Output the [X, Y] coordinate of the center of the cell containing the given text.  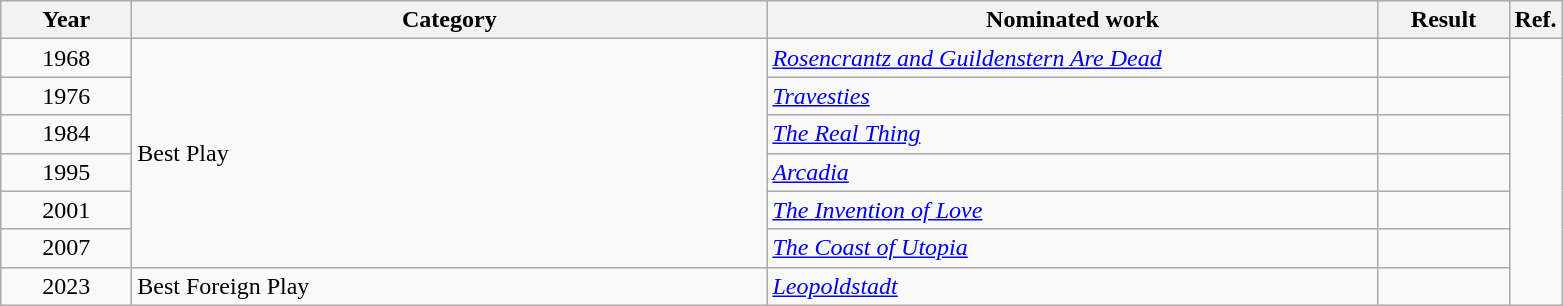
The Real Thing [1072, 134]
The Coast of Utopia [1072, 248]
Travesties [1072, 96]
Year [66, 20]
1968 [66, 58]
Arcadia [1072, 172]
2023 [66, 286]
2001 [66, 210]
1995 [66, 172]
Ref. [1536, 20]
Result [1444, 20]
Category [450, 20]
1976 [66, 96]
Leopoldstadt [1072, 286]
The Invention of Love [1072, 210]
2007 [66, 248]
Nominated work [1072, 20]
Rosencrantz and Guildenstern Are Dead [1072, 58]
1984 [66, 134]
Best Play [450, 153]
Best Foreign Play [450, 286]
